Return the (X, Y) coordinate for the center point of the cell that contains the specified text.  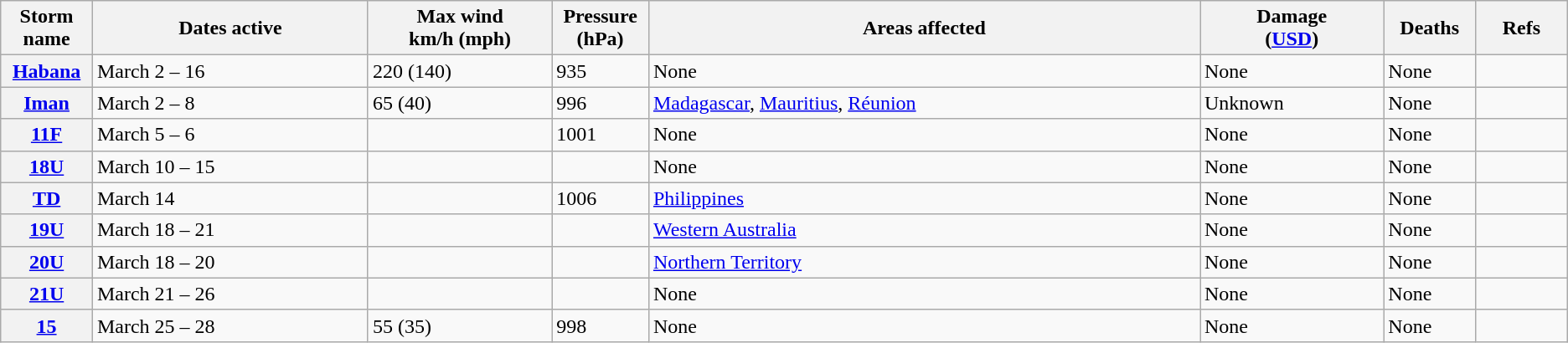
Habana (47, 71)
Damage(USD) (1292, 28)
TD (47, 198)
65 (40) (459, 103)
Refs (1521, 28)
Areas affected (924, 28)
March 5 – 6 (230, 135)
1001 (601, 135)
19U (47, 230)
March 10 – 15 (230, 166)
Pressure(hPa) (601, 28)
Unknown (1292, 103)
March 2 – 8 (230, 103)
March 25 – 28 (230, 325)
Deaths (1430, 28)
March 18 – 21 (230, 230)
Philippines (924, 198)
18U (47, 166)
20U (47, 262)
Iman (47, 103)
Madagascar, Mauritius, Réunion (924, 103)
March 21 – 26 (230, 294)
21U (47, 294)
March 18 – 20 (230, 262)
March 2 – 16 (230, 71)
55 (35) (459, 325)
Dates active (230, 28)
11F (47, 135)
220 (140) (459, 71)
1006 (601, 198)
Storm name (47, 28)
15 (47, 325)
March 14 (230, 198)
996 (601, 103)
Northern Territory (924, 262)
935 (601, 71)
Western Australia (924, 230)
998 (601, 325)
Max windkm/h (mph) (459, 28)
